Provide the (x, y) coordinate of the cell's center where the given text is located.  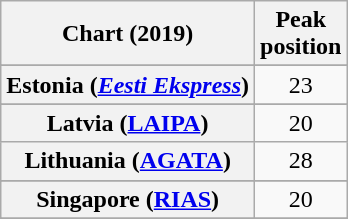
28 (301, 161)
Peakposition (301, 34)
23 (301, 85)
Latvia (LAIPA) (128, 123)
Singapore (RIAS) (128, 199)
Lithuania (AGATA) (128, 161)
Chart (2019) (128, 34)
Estonia (Eesti Ekspress) (128, 85)
